Determine the (x, y) coordinate at the center of the cell enclosing the given text.  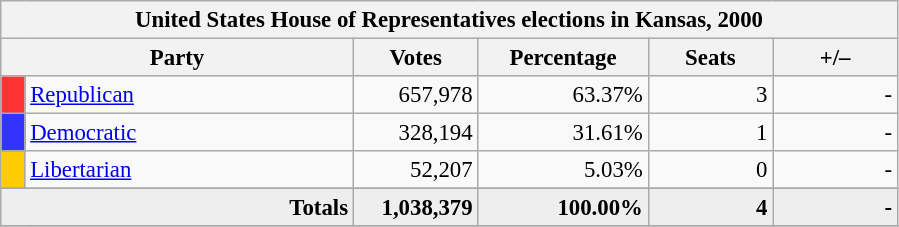
Libertarian (189, 170)
100.00% (563, 208)
63.37% (563, 95)
31.61% (563, 133)
Seats (710, 58)
52,207 (416, 170)
Votes (416, 58)
1,038,379 (416, 208)
328,194 (416, 133)
United States House of Representatives elections in Kansas, 2000 (450, 20)
Totals (178, 208)
657,978 (416, 95)
Percentage (563, 58)
4 (710, 208)
5.03% (563, 170)
Republican (189, 95)
0 (710, 170)
Democratic (189, 133)
3 (710, 95)
Party (178, 58)
1 (710, 133)
+/– (836, 58)
